Identify which cell holds the provided text, then report its [X, Y] central coordinate. 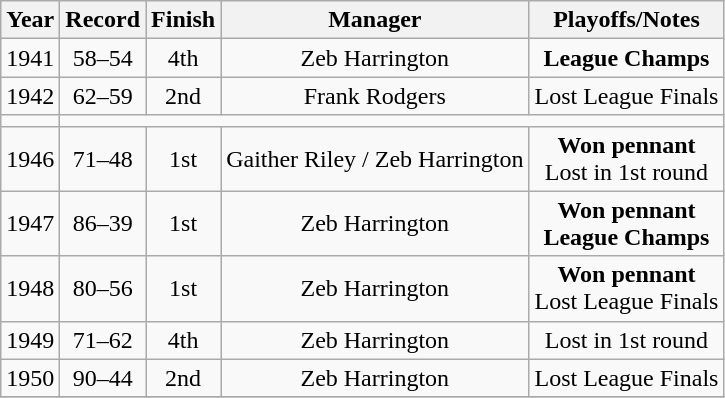
86–39 [103, 224]
1942 [30, 96]
League Champs [626, 58]
Playoffs/Notes [626, 20]
62–59 [103, 96]
1947 [30, 224]
1946 [30, 158]
Won pennantLost in 1st round [626, 158]
Record [103, 20]
1941 [30, 58]
Manager [375, 20]
1950 [30, 378]
Finish [184, 20]
Gaither Riley / Zeb Harrington [375, 158]
Won pennantLeague Champs [626, 224]
71–62 [103, 340]
Lost in 1st round [626, 340]
Won pennantLost League Finals [626, 288]
1949 [30, 340]
90–44 [103, 378]
1948 [30, 288]
58–54 [103, 58]
80–56 [103, 288]
Year [30, 20]
Frank Rodgers [375, 96]
71–48 [103, 158]
